Extract the [x, y] coordinate from the center of the cell holding the provided text.  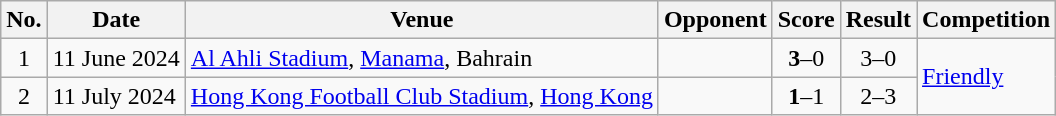
No. [24, 20]
Venue [422, 20]
11 June 2024 [116, 58]
1–1 [806, 96]
Friendly [986, 77]
Date [116, 20]
2 [24, 96]
Result [878, 20]
1 [24, 58]
Competition [986, 20]
2–3 [878, 96]
11 July 2024 [116, 96]
Al Ahli Stadium, Manama, Bahrain [422, 58]
Score [806, 20]
Hong Kong Football Club Stadium, Hong Kong [422, 96]
Opponent [715, 20]
